Identify which cell holds the provided text, then report its [X, Y] central coordinate. 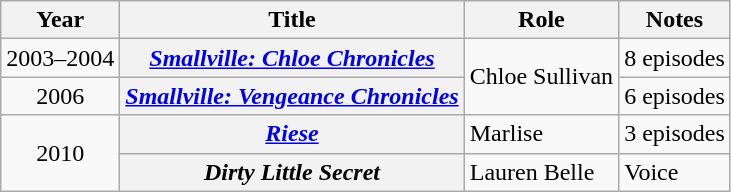
Title [292, 20]
Notes [675, 20]
Riese [292, 134]
Year [60, 20]
Role [541, 20]
3 episodes [675, 134]
Dirty Little Secret [292, 172]
Voice [675, 172]
2010 [60, 153]
Lauren Belle [541, 172]
Chloe Sullivan [541, 77]
Marlise [541, 134]
8 episodes [675, 58]
2003–2004 [60, 58]
2006 [60, 96]
Smallville: Chloe Chronicles [292, 58]
6 episodes [675, 96]
Smallville: Vengeance Chronicles [292, 96]
